Locate the cell with the specified text and output its (X, Y) center coordinate. 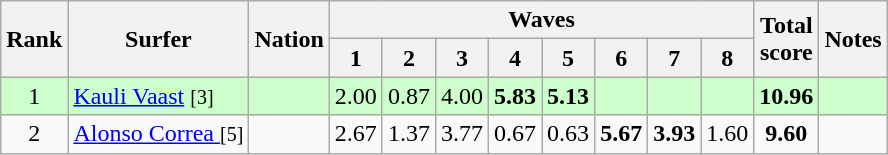
4.00 (462, 96)
2.00 (356, 96)
3.77 (462, 134)
0.67 (514, 134)
Surfer (158, 39)
5.83 (514, 96)
8 (728, 58)
1.60 (728, 134)
5 (568, 58)
0.63 (568, 134)
3.93 (674, 134)
Notes (853, 39)
1.37 (408, 134)
0.87 (408, 96)
Alonso Correa [5] (158, 134)
10.96 (786, 96)
7 (674, 58)
3 (462, 58)
6 (622, 58)
9.60 (786, 134)
Totalscore (786, 39)
Waves (541, 20)
4 (514, 58)
5.13 (568, 96)
Nation (289, 39)
2.67 (356, 134)
5.67 (622, 134)
Rank (34, 39)
Kauli Vaast [3] (158, 96)
